Extract the (X, Y) coordinate from the center of the cell holding the provided text.  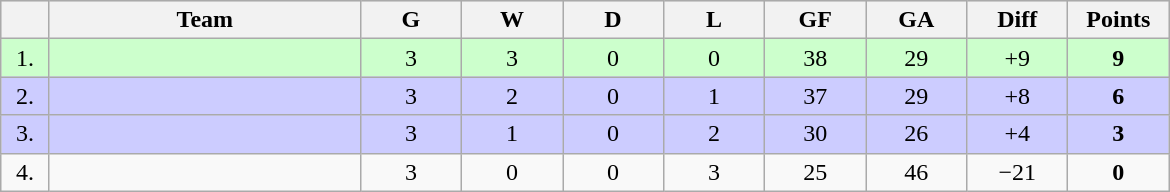
GF (816, 20)
GA (916, 20)
37 (816, 96)
+8 (1018, 96)
Points (1118, 20)
30 (816, 134)
D (612, 20)
3. (26, 134)
Diff (1018, 20)
1. (26, 58)
G (410, 20)
38 (816, 58)
6 (1118, 96)
L (714, 20)
9 (1118, 58)
−21 (1018, 172)
25 (816, 172)
46 (916, 172)
Team (204, 20)
2. (26, 96)
+9 (1018, 58)
4. (26, 172)
+4 (1018, 134)
26 (916, 134)
W (512, 20)
